Detect which cell encompasses the target text, then output its (x, y) center coordinate. 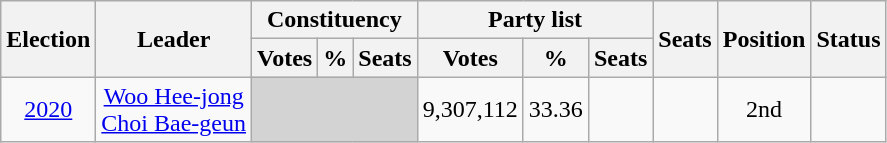
Election (48, 39)
Woo Hee-jongChoi Bae-geun (174, 110)
2nd (764, 110)
Leader (174, 39)
Status (848, 39)
Constituency (335, 20)
Position (764, 39)
33.36 (556, 110)
Party list (535, 20)
2020 (48, 110)
9,307,112 (470, 110)
